Search for the cell housing the specified text and yield its [X, Y] center coordinate. 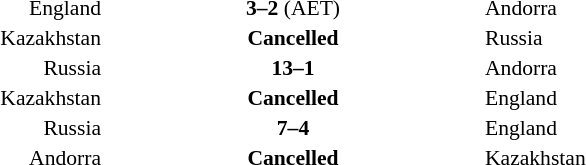
13–1 [293, 68]
7–4 [293, 128]
